Capture the cell that displays the provided text and extract its (x, y) central coordinate. 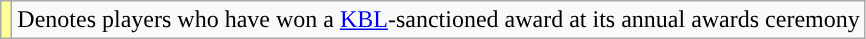
Denotes players who have won a KBL-sanctioned award at its annual awards ceremony (438, 20)
